Pinpoint the cell where the given text exists, returning its (x, y) midpoint coordinate. 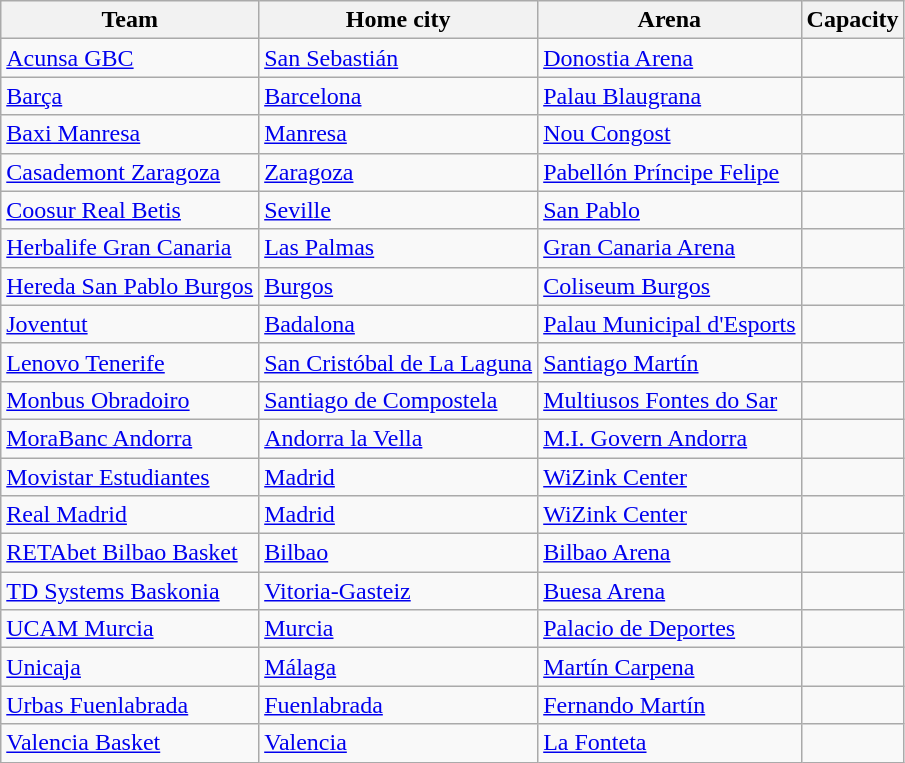
San Pablo (670, 210)
UCAM Murcia (130, 629)
Casademont Zaragoza (130, 172)
Home city (398, 20)
Palacio de Deportes (670, 629)
Santiago Martín (670, 362)
Burgos (398, 286)
Coliseum Burgos (670, 286)
Santiago de Compostela (398, 400)
Barça (130, 96)
Real Madrid (130, 515)
San Sebastián (398, 58)
Coosur Real Betis (130, 210)
Urbas Fuenlabrada (130, 705)
Fuenlabrada (398, 705)
Multiusos Fontes do Sar (670, 400)
Valencia Basket (130, 743)
Seville (398, 210)
M.I. Govern Andorra (670, 438)
Arena (670, 20)
Vitoria-Gasteiz (398, 591)
Movistar Estudiantes (130, 477)
La Fonteta (670, 743)
Badalona (398, 324)
Martín Carpena (670, 667)
Nou Congost (670, 134)
Joventut (130, 324)
Baxi Manresa (130, 134)
Unicaja (130, 667)
Palau Blaugrana (670, 96)
Pabellón Príncipe Felipe (670, 172)
Las Palmas (398, 248)
Herbalife Gran Canaria (130, 248)
Acunsa GBC (130, 58)
Manresa (398, 134)
MoraBanc Andorra (130, 438)
Málaga (398, 667)
Bilbao Arena (670, 553)
Monbus Obradoiro (130, 400)
Bilbao (398, 553)
Palau Municipal d'Esports (670, 324)
Capacity (852, 20)
Team (130, 20)
Andorra la Vella (398, 438)
San Cristóbal de La Laguna (398, 362)
Lenovo Tenerife (130, 362)
Fernando Martín (670, 705)
Barcelona (398, 96)
Murcia (398, 629)
Donostia Arena (670, 58)
Gran Canaria Arena (670, 248)
Buesa Arena (670, 591)
RETAbet Bilbao Basket (130, 553)
Zaragoza (398, 172)
TD Systems Baskonia (130, 591)
Valencia (398, 743)
Hereda San Pablo Burgos (130, 286)
